Extract the (X, Y) coordinate from the center of the cell holding the provided text.  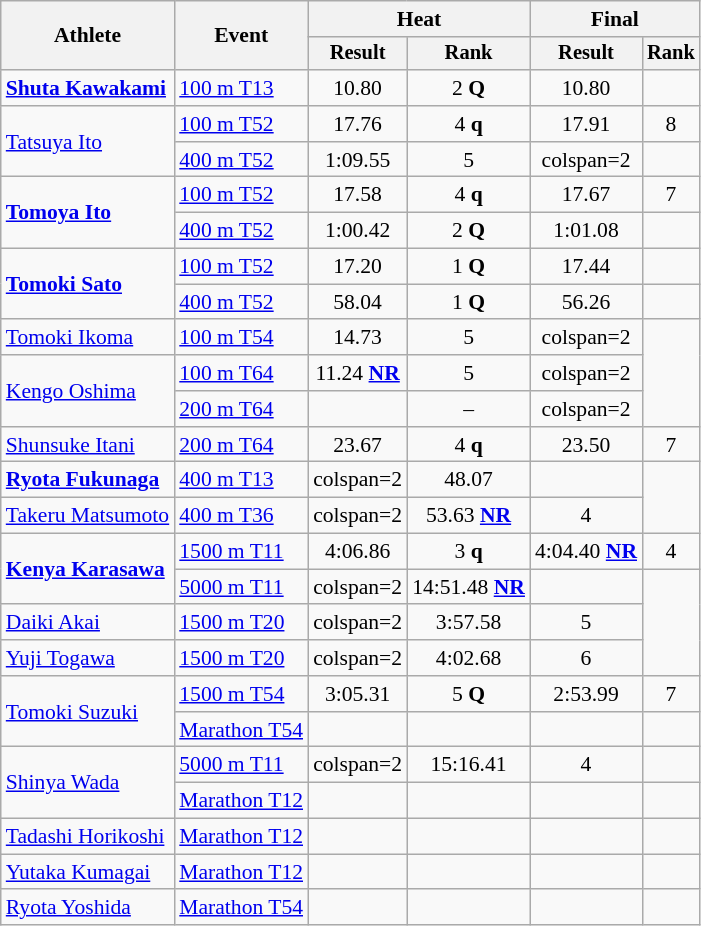
17.91 (586, 124)
Athlete (88, 36)
14:51.48 NR (468, 587)
Yutaka Kumagai (88, 872)
1:00.42 (358, 231)
58.04 (358, 302)
Kengo Oshima (88, 390)
Tomoki Sato (88, 284)
4:06.86 (358, 552)
17.20 (358, 267)
100 m T13 (241, 88)
– (468, 409)
4:02.68 (468, 658)
23.67 (358, 445)
100 m T54 (241, 338)
Kenya Karasawa (88, 570)
5 Q (468, 694)
Tatsuya Ito (88, 142)
Yuji Togawa (88, 658)
3:57.58 (468, 623)
48.07 (468, 480)
Tomoki Ikoma (88, 338)
400 m T36 (241, 516)
Takeru Matsumoto (88, 516)
3:05.31 (358, 694)
14.73 (358, 338)
1500 m T54 (241, 694)
1:01.08 (586, 231)
Heat (419, 19)
Ryota Fukunaga (88, 480)
Tomoya Ito (88, 212)
2:53.99 (586, 694)
Shinya Wada (88, 782)
17.67 (586, 195)
11.24 NR (358, 373)
4:04.40 NR (586, 552)
17.44 (586, 267)
56.26 (586, 302)
Shuta Kawakami (88, 88)
Event (241, 36)
Final (615, 19)
100 m T64 (241, 373)
53.63 NR (468, 516)
17.76 (358, 124)
Tomoki Suzuki (88, 712)
Tadashi Horikoshi (88, 837)
15:16.41 (468, 765)
8 (671, 124)
Daiki Akai (88, 623)
Shunsuke Itani (88, 445)
1500 m T11 (241, 552)
3 q (468, 552)
23.50 (586, 445)
1:09.55 (358, 160)
Ryota Yoshida (88, 908)
6 (586, 658)
17.58 (358, 195)
400 m T13 (241, 480)
